Find where the given text appears and provide that cell's center as [x, y] coordinate. 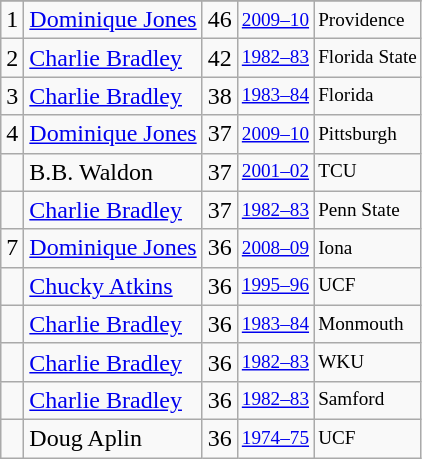
2 [12, 58]
1 [12, 20]
1974–75 [275, 438]
B.B. Waldon [113, 172]
Chucky Atkins [113, 286]
2008–09 [275, 248]
WKU [368, 362]
Florida [368, 96]
3 [12, 96]
Iona [368, 248]
Samford [368, 400]
1995–96 [275, 286]
Pittsburgh [368, 134]
4 [12, 134]
42 [220, 58]
TCU [368, 172]
Penn State [368, 210]
Providence [368, 20]
7 [12, 248]
Monmouth [368, 324]
Doug Aplin [113, 438]
2001–02 [275, 172]
Florida State [368, 58]
46 [220, 20]
38 [220, 96]
